From the cell containing the given text, extract its center point as (x, y) coordinate. 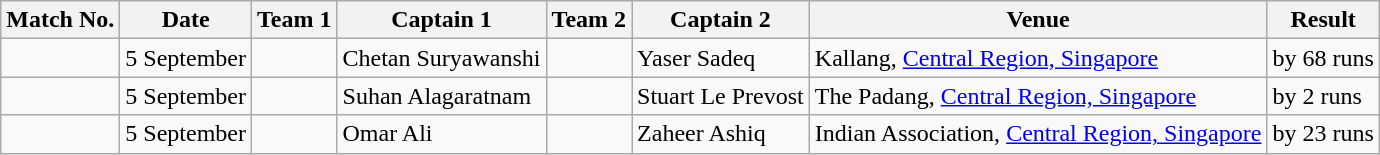
Captain 1 (442, 20)
Kallang, Central Region, Singapore (1038, 58)
Result (1323, 20)
Yaser Sadeq (721, 58)
Team 1 (294, 20)
by 68 runs (1323, 58)
Date (186, 20)
by 23 runs (1323, 134)
Stuart Le Prevost (721, 96)
Zaheer Ashiq (721, 134)
Suhan Alagaratnam (442, 96)
The Padang, Central Region, Singapore (1038, 96)
Team 2 (589, 20)
Venue (1038, 20)
by 2 runs (1323, 96)
Indian Association, Central Region, Singapore (1038, 134)
Captain 2 (721, 20)
Chetan Suryawanshi (442, 58)
Omar Ali (442, 134)
Match No. (60, 20)
